Output the [X, Y] coordinate of the center of the cell containing the given text.  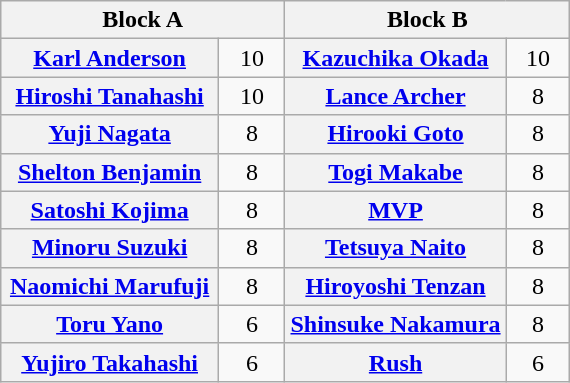
Hiroyoshi Tenzan [396, 286]
Kazuchika Okada [396, 58]
Yuji Nagata [110, 134]
Naomichi Marufuji [110, 286]
Rush [396, 362]
Minoru Suzuki [110, 248]
Karl Anderson [110, 58]
Toru Yano [110, 324]
Hirooki Goto [396, 134]
MVP [396, 210]
Shelton Benjamin [110, 172]
Hiroshi Tanahashi [110, 96]
Lance Archer [396, 96]
Yujiro Takahashi [110, 362]
Shinsuke Nakamura [396, 324]
Tetsuya Naito [396, 248]
Togi Makabe [396, 172]
Block A [142, 20]
Satoshi Kojima [110, 210]
Block B [428, 20]
